From the cell containing the given text, extract its center point as (x, y) coordinate. 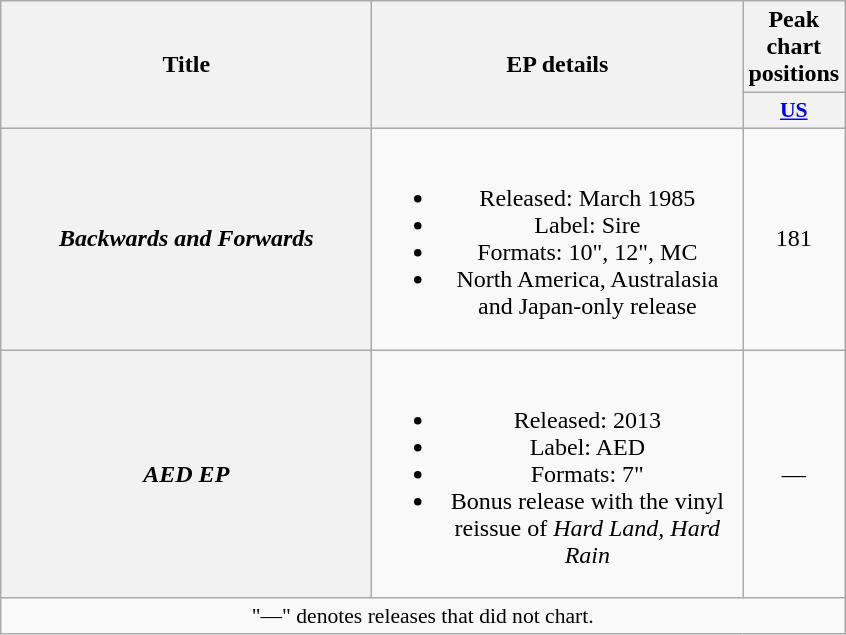
US (794, 111)
Backwards and Forwards (186, 238)
Title (186, 65)
"—" denotes releases that did not chart. (423, 616)
Released: 2013Label: AEDFormats: 7"Bonus release with the vinyl reissue of Hard Land, Hard Rain (558, 474)
Released: March 1985Label: SireFormats: 10", 12", MCNorth America, Australasia and Japan-only release (558, 238)
181 (794, 238)
— (794, 474)
EP details (558, 65)
AED EP (186, 474)
Peak chart positions (794, 47)
